From the cell containing the given text, extract its center point as [X, Y] coordinate. 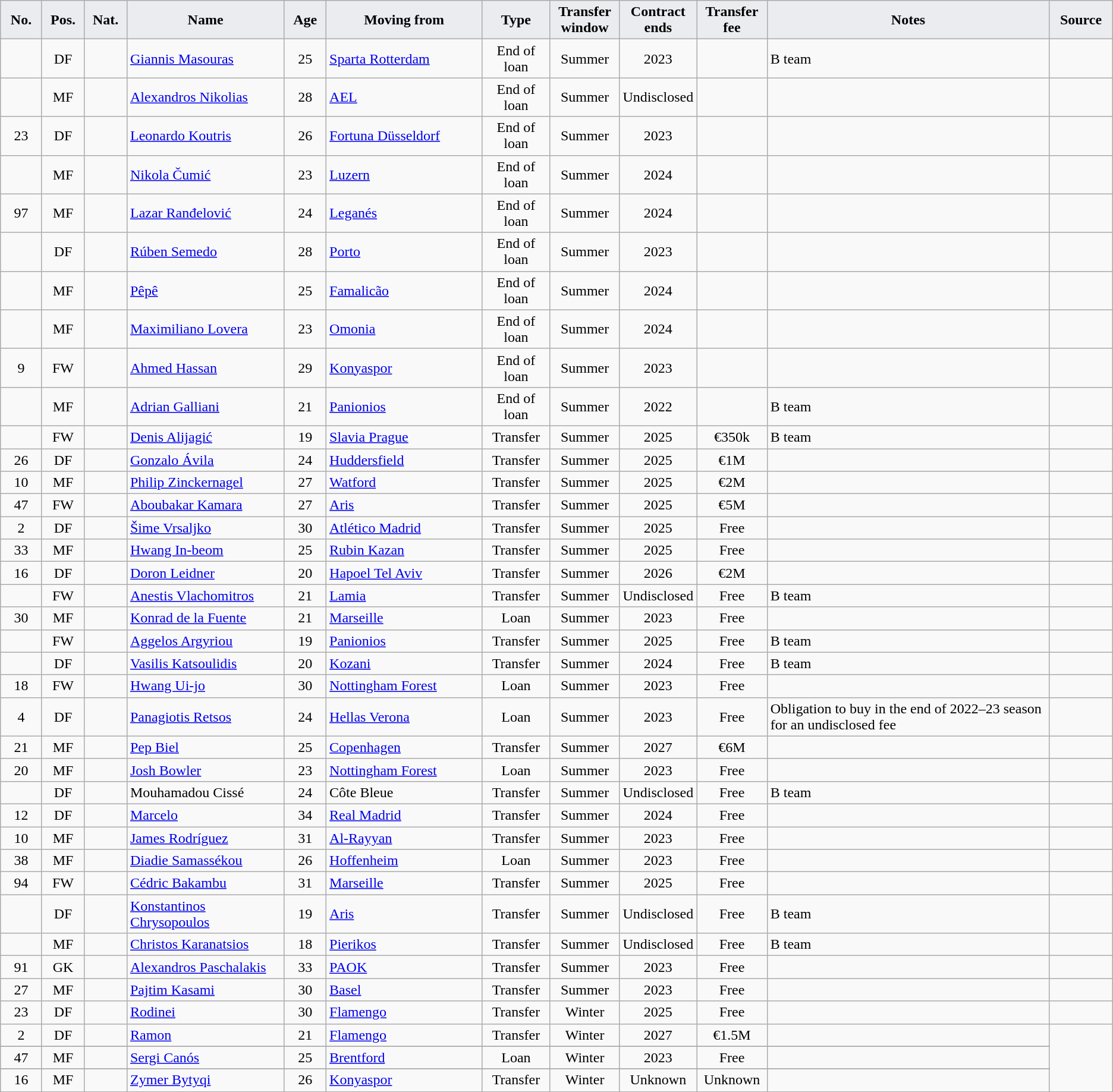
Real Madrid [404, 815]
Diadie Samassékou [205, 861]
Pep Biel [205, 747]
94 [21, 883]
9 [21, 367]
Denis Alijagić [205, 437]
Rubin Kazan [404, 550]
Hoffenheim [404, 861]
34 [306, 815]
Sparta Rotterdam [404, 58]
Obligation to buy in the end of 2022–23 season for an undisclosed fee [908, 717]
Rodinei [205, 1012]
Lamia [404, 596]
Age [306, 20]
Contract ends [658, 20]
Lazar Ranđelović [205, 213]
Al-Rayyan [404, 838]
Pos. [63, 20]
Maximiliano Lovera [205, 329]
Vasilis Katsoulidis [205, 663]
Transfer window [585, 20]
Source [1081, 20]
Aboubakar Kamara [205, 505]
Gonzalo Ávila [205, 460]
Basel [404, 990]
€6M [732, 747]
Pajtim Kasami [205, 990]
29 [306, 367]
2026 [658, 573]
AEL [404, 97]
12 [21, 815]
Copenhagen [404, 747]
Hapoel Tel Aviv [404, 573]
Atlético Madrid [404, 528]
38 [21, 861]
Slavia Prague [404, 437]
Type [516, 20]
Name [205, 20]
Cédric Bakambu [205, 883]
Porto [404, 252]
€5M [732, 505]
Hellas Verona [404, 717]
Hwang Ui-jo [205, 686]
Côte Bleue [404, 792]
Νο. [21, 20]
Konstantinos Chrysopoulos [205, 914]
Transfer fee [732, 20]
Kozani [404, 663]
Zymer Bytyqi [205, 1080]
Ahmed Hassan [205, 367]
Mouhamadou Cissé [205, 792]
Alexandros Paschalakis [205, 967]
Philip Zinckernagel [205, 483]
€1.5M [732, 1035]
Šime Vrsaljko [205, 528]
Josh Bowler [205, 770]
4 [21, 717]
Giannis Masouras [205, 58]
Watford [404, 483]
Nat. [106, 20]
Anestis Vlachomitros [205, 596]
Ramon [205, 1035]
PAOK [404, 967]
Alexandros Nikolias [205, 97]
Huddersfield [404, 460]
Pêpê [205, 290]
Famalicão [404, 290]
Sergi Canós [205, 1058]
Christos Karanatsios [205, 945]
Omonia [404, 329]
Nikola Čumić [205, 175]
Konrad de la Fuente [205, 618]
Hwang In-beom [205, 550]
Panagiotis Retsos [205, 717]
Marcelo [205, 815]
91 [21, 967]
Rúben Semedo [205, 252]
Luzern [404, 175]
Adrian Galliani [205, 407]
Brentford [404, 1058]
James Rodríguez [205, 838]
€350k [732, 437]
2022 [658, 407]
Notes [908, 20]
GK [63, 967]
Leonardo Koutris [205, 136]
Doron Leidner [205, 573]
€1M [732, 460]
Moving from [404, 20]
Aggelos Argyriou [205, 641]
Pierikos [404, 945]
Leganés [404, 213]
97 [21, 213]
Fortuna Düsseldorf [404, 136]
